Return [X, Y] of the center of cell containing provided text 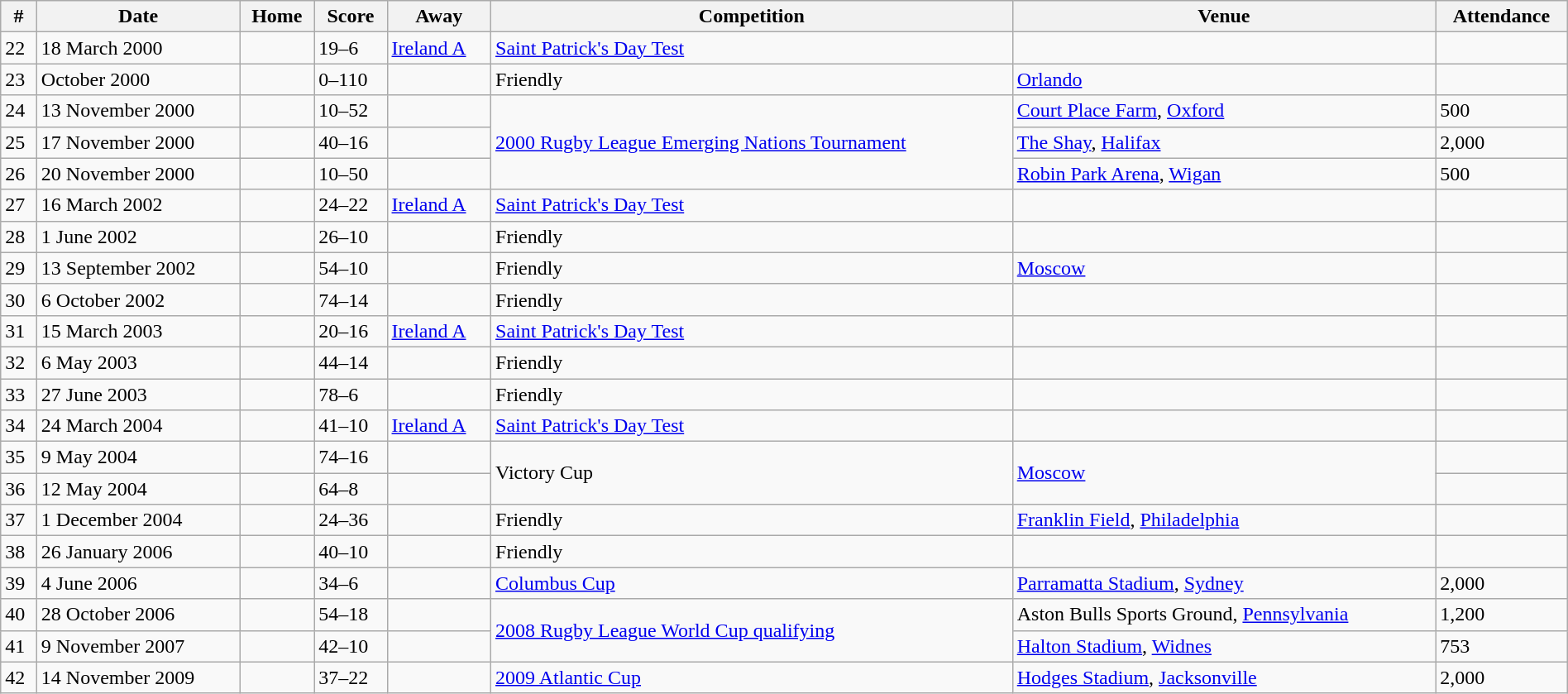
The Shay, Halifax [1224, 142]
9 May 2004 [138, 457]
10–52 [351, 111]
32 [19, 362]
Venue [1224, 17]
38 [19, 552]
64–8 [351, 489]
29 [19, 268]
753 [1502, 646]
12 May 2004 [138, 489]
20 November 2000 [138, 174]
37 [19, 520]
24 March 2004 [138, 426]
54–18 [351, 615]
24–22 [351, 205]
14 November 2009 [138, 677]
0–110 [351, 79]
2008 Rugby League World Cup qualifying [753, 630]
40–16 [351, 142]
Aston Bulls Sports Ground, Pennsylvania [1224, 615]
Robin Park Arena, Wigan [1224, 174]
54–10 [351, 268]
Court Place Farm, Oxford [1224, 111]
Franklin Field, Philadelphia [1224, 520]
26–10 [351, 237]
42–10 [351, 646]
24–36 [351, 520]
Columbus Cup [753, 583]
22 [19, 48]
40 [19, 615]
Score [351, 17]
27 June 2003 [138, 395]
18 March 2000 [138, 48]
Attendance [1502, 17]
42 [19, 677]
28 [19, 237]
26 January 2006 [138, 552]
2000 Rugby League Emerging Nations Tournament [753, 142]
40–10 [351, 552]
1 June 2002 [138, 237]
Date [138, 17]
78–6 [351, 395]
# [19, 17]
9 November 2007 [138, 646]
74–14 [351, 299]
10–50 [351, 174]
41–10 [351, 426]
Victory Cup [753, 473]
19–6 [351, 48]
20–16 [351, 331]
13 September 2002 [138, 268]
27 [19, 205]
35 [19, 457]
30 [19, 299]
74–16 [351, 457]
Home [277, 17]
13 November 2000 [138, 111]
October 2000 [138, 79]
44–14 [351, 362]
1,200 [1502, 615]
41 [19, 646]
Halton Stadium, Widnes [1224, 646]
26 [19, 174]
1 December 2004 [138, 520]
Orlando [1224, 79]
31 [19, 331]
15 March 2003 [138, 331]
39 [19, 583]
23 [19, 79]
17 November 2000 [138, 142]
Parramatta Stadium, Sydney [1224, 583]
Competition [753, 17]
28 October 2006 [138, 615]
33 [19, 395]
34–6 [351, 583]
25 [19, 142]
36 [19, 489]
Hodges Stadium, Jacksonville [1224, 677]
34 [19, 426]
6 October 2002 [138, 299]
4 June 2006 [138, 583]
16 March 2002 [138, 205]
Away [439, 17]
6 May 2003 [138, 362]
37–22 [351, 677]
2009 Atlantic Cup [753, 677]
24 [19, 111]
